Identify which cell holds the provided text, then report its [X, Y] central coordinate. 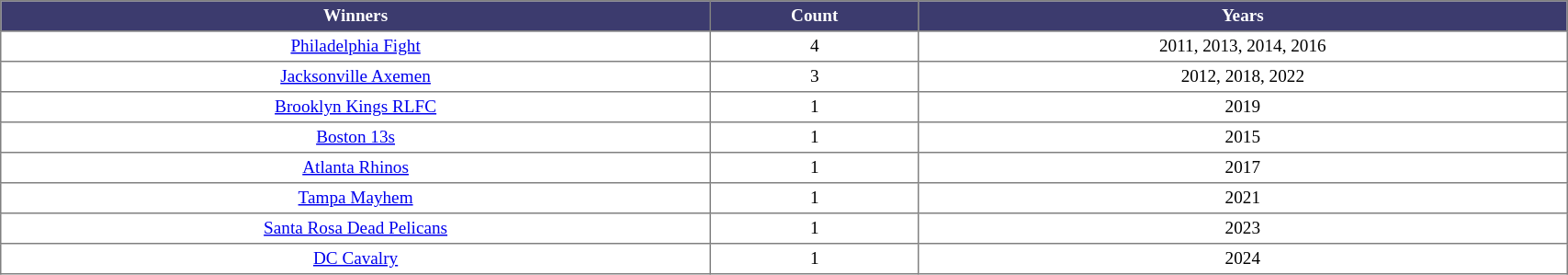
Brooklyn Kings RLFC [356, 107]
Winners [356, 17]
Years [1243, 17]
2012, 2018, 2022 [1243, 77]
2021 [1243, 199]
DC Cavalry [356, 259]
2017 [1243, 167]
Santa Rosa Dead Pelicans [356, 228]
Count [814, 17]
Jacksonville Axemen [356, 77]
3 [814, 77]
2011, 2013, 2014, 2016 [1243, 46]
2019 [1243, 107]
Philadelphia Fight [356, 46]
Tampa Mayhem [356, 199]
4 [814, 46]
2023 [1243, 228]
2024 [1243, 259]
2015 [1243, 138]
Atlanta Rhinos [356, 167]
Boston 13s [356, 138]
